From the cell containing the given text, extract its center point as [x, y] coordinate. 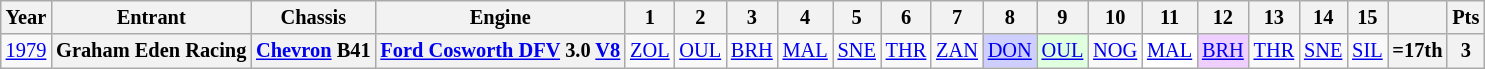
7 [957, 17]
Pts [1466, 17]
4 [806, 17]
Graham Eden Racing [151, 51]
NOG [1115, 51]
ZAN [957, 51]
8 [1010, 17]
13 [1274, 17]
14 [1323, 17]
SIL [1367, 51]
6 [906, 17]
10 [1115, 17]
Chassis [313, 17]
1979 [26, 51]
Entrant [151, 17]
Engine [500, 17]
2 [700, 17]
15 [1367, 17]
Ford Cosworth DFV 3.0 V8 [500, 51]
1 [650, 17]
Year [26, 17]
11 [1170, 17]
9 [1063, 17]
ZOL [650, 51]
Chevron B41 [313, 51]
5 [857, 17]
12 [1223, 17]
=17th [1418, 51]
DON [1010, 51]
